Capture the cell that displays the provided text and extract its [x, y] central coordinate. 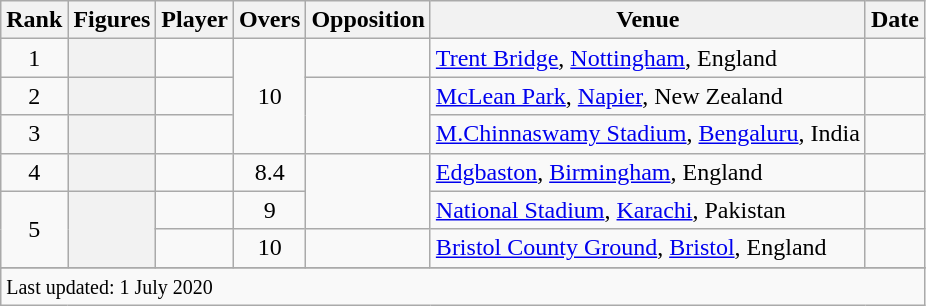
8.4 [270, 172]
Venue [648, 20]
Last updated: 1 July 2020 [463, 286]
9 [270, 210]
Opposition [368, 20]
2 [34, 96]
M.Chinnaswamy Stadium, Bengaluru, India [648, 134]
Figures [112, 20]
Bristol County Ground, Bristol, England [648, 248]
McLean Park, Napier, New Zealand [648, 96]
Edgbaston, Birmingham, England [648, 172]
4 [34, 172]
Rank [34, 20]
3 [34, 134]
National Stadium, Karachi, Pakistan [648, 210]
Date [894, 20]
1 [34, 58]
Trent Bridge, Nottingham, England [648, 58]
5 [34, 229]
Overs [270, 20]
Player [195, 20]
